For the text-containing cell, return its midpoint in [x, y] coordinate format. 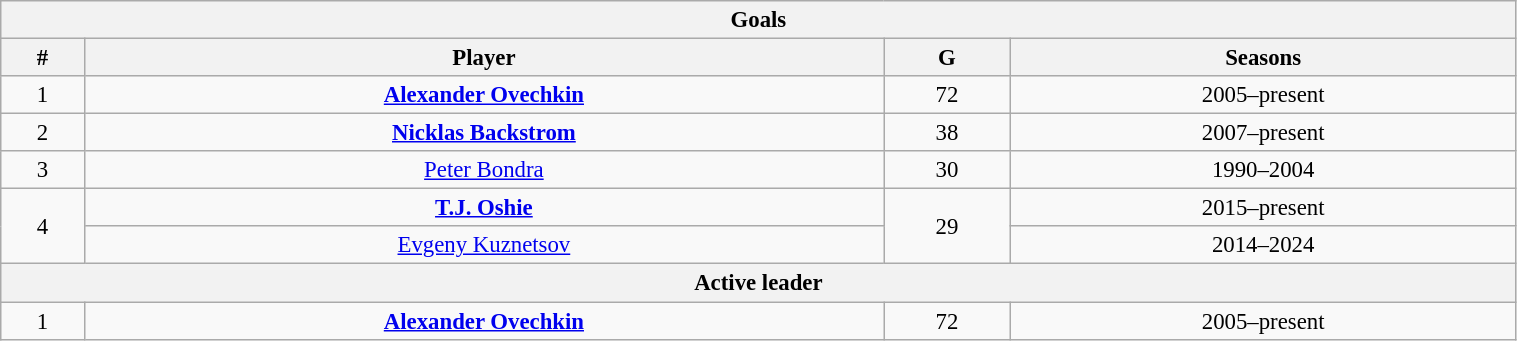
2007–present [1263, 133]
G [948, 58]
Player [484, 58]
2014–2024 [1263, 245]
29 [948, 226]
Seasons [1263, 58]
Active leader [758, 283]
38 [948, 133]
T.J. Oshie [484, 208]
# [42, 58]
Evgeny Kuznetsov [484, 245]
Peter Bondra [484, 170]
Nicklas Backstrom [484, 133]
1990–2004 [1263, 170]
2015–present [1263, 208]
4 [42, 226]
Goals [758, 20]
3 [42, 170]
2 [42, 133]
30 [948, 170]
